Identify which cell holds the provided text, then report its [x, y] central coordinate. 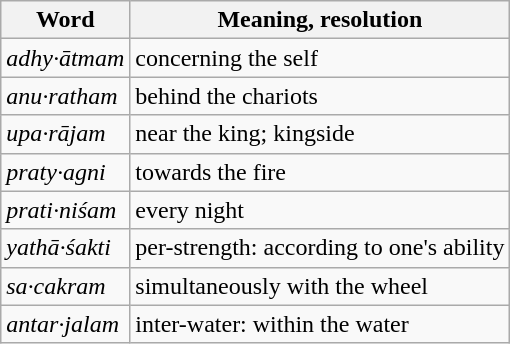
inter-water: within the water [320, 324]
simultaneously with the wheel [320, 286]
per-strength: according to one's ability [320, 248]
prati·niśam [66, 210]
concerning the self [320, 58]
sa·cakram [66, 286]
near the king; kingside [320, 134]
upa·rājam [66, 134]
Meaning, resolution [320, 20]
behind the chariots [320, 96]
adhy·ātmam [66, 58]
every night [320, 210]
towards the fire [320, 172]
Word [66, 20]
antar·jalam [66, 324]
praty·agni [66, 172]
yathā·śakti [66, 248]
anu·ratham [66, 96]
